For the text-containing cell, return its midpoint in [x, y] coordinate format. 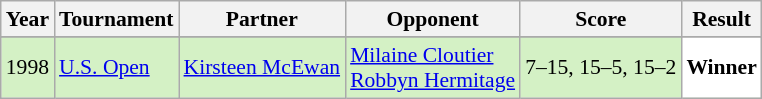
7–15, 15–5, 15–2 [600, 68]
Winner [722, 68]
Score [600, 19]
1998 [28, 68]
Tournament [116, 19]
Result [722, 19]
Kirsteen McEwan [262, 68]
Partner [262, 19]
Milaine Cloutier Robbyn Hermitage [432, 68]
Year [28, 19]
U.S. Open [116, 68]
Opponent [432, 19]
